Output the [x, y] coordinate of the center of the cell containing the given text.  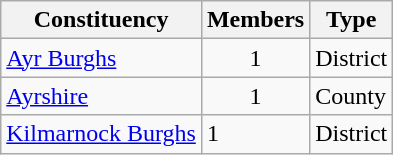
County [352, 96]
Ayrshire [102, 96]
Members [255, 20]
Ayr Burghs [102, 58]
Kilmarnock Burghs [102, 134]
Constituency [102, 20]
Type [352, 20]
